Output the [X, Y] coordinate of the center of the cell containing the given text.  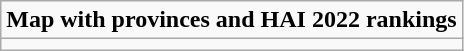
Map with provinces and HAI 2022 rankings [232, 20]
